Determine the (X, Y) coordinate at the center of the cell enclosing the given text.  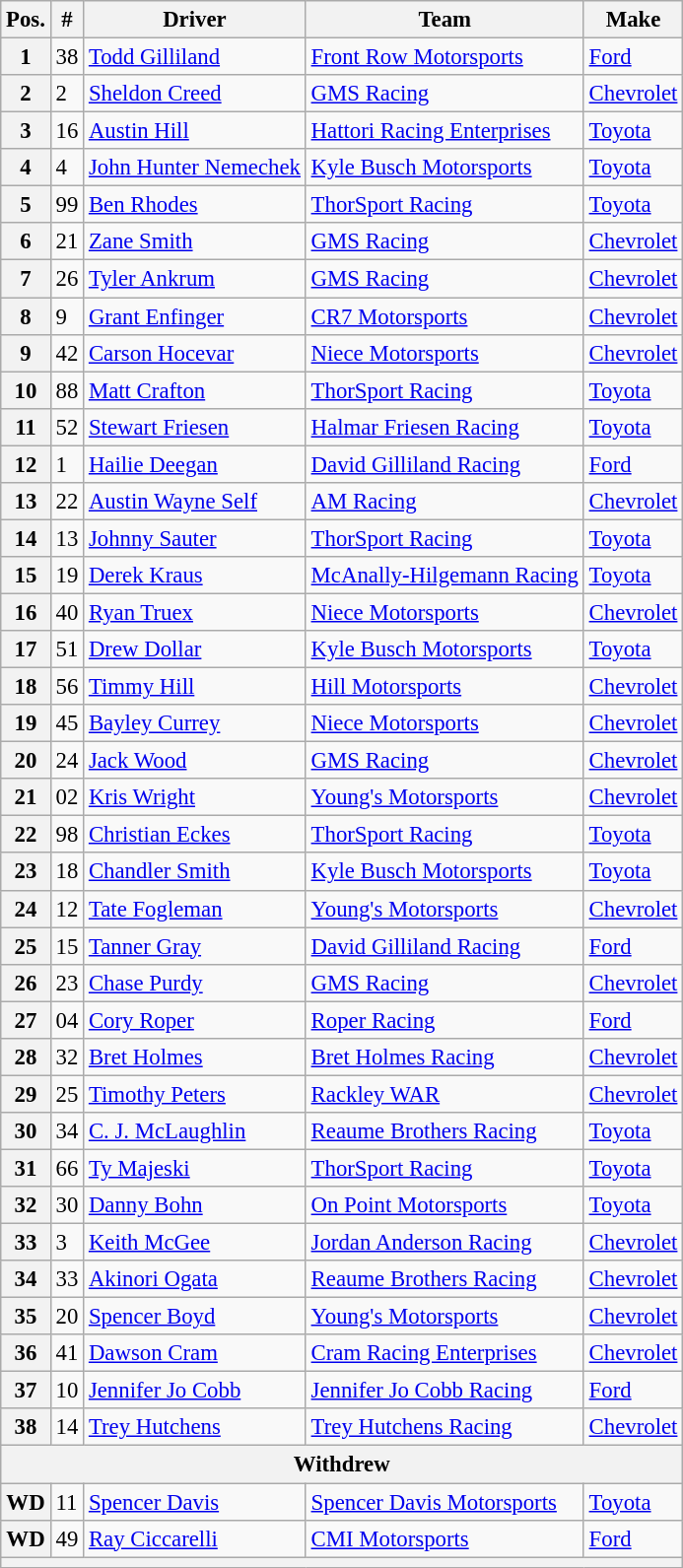
Tyler Ankrum (195, 279)
Christian Eckes (195, 835)
Trey Hutchens (195, 1428)
CR7 Motorsports (444, 316)
Matt Crafton (195, 390)
Driver (195, 20)
Austin Wayne Self (195, 502)
Tate Fogleman (195, 909)
45 (67, 723)
04 (67, 1020)
Chandler Smith (195, 872)
5 (26, 205)
Ryan Truex (195, 612)
66 (67, 1168)
Keith McGee (195, 1243)
Danny Bohn (195, 1205)
35 (26, 1317)
41 (67, 1353)
Cram Racing Enterprises (444, 1353)
Timothy Peters (195, 1094)
52 (67, 427)
Withdrew (342, 1465)
29 (26, 1094)
7 (26, 279)
56 (67, 687)
CMI Motorsports (444, 1538)
Johnny Sauter (195, 538)
Hailie Deegan (195, 464)
Hattori Racing Enterprises (444, 131)
Tanner Gray (195, 946)
17 (26, 649)
Stewart Friesen (195, 427)
On Point Motorsports (444, 1205)
28 (26, 1057)
Sheldon Creed (195, 94)
Grant Enfinger (195, 316)
Zane Smith (195, 241)
Kris Wright (195, 797)
Trey Hutchens Racing (444, 1428)
Rackley WAR (444, 1094)
42 (67, 353)
Todd Gilliland (195, 57)
8 (26, 316)
Jack Wood (195, 761)
Pos. (26, 20)
Halmar Friesen Racing (444, 427)
Spencer Davis Motorsports (444, 1502)
Austin Hill (195, 131)
49 (67, 1538)
98 (67, 835)
Chase Purdy (195, 983)
Carson Hocevar (195, 353)
AM Racing (444, 502)
John Hunter Nemechek (195, 168)
02 (67, 797)
Ben Rhodes (195, 205)
88 (67, 390)
Bayley Currey (195, 723)
Spencer Boyd (195, 1317)
# (67, 20)
6 (26, 241)
37 (26, 1391)
Roper Racing (444, 1020)
27 (26, 1020)
99 (67, 205)
40 (67, 612)
McAnally-Hilgemann Racing (444, 576)
Jennifer Jo Cobb Racing (444, 1391)
Dawson Cram (195, 1353)
Spencer Davis (195, 1502)
Hill Motorsports (444, 687)
Timmy Hill (195, 687)
Bret Holmes Racing (444, 1057)
Bret Holmes (195, 1057)
Ty Majeski (195, 1168)
Make (633, 20)
Front Row Motorsports (444, 57)
Ray Ciccarelli (195, 1538)
31 (26, 1168)
Derek Kraus (195, 576)
Cory Roper (195, 1020)
Jordan Anderson Racing (444, 1243)
36 (26, 1353)
51 (67, 649)
Jennifer Jo Cobb (195, 1391)
Drew Dollar (195, 649)
Akinori Ogata (195, 1279)
C. J. McLaughlin (195, 1131)
Team (444, 20)
